For the text-containing cell, return its midpoint in (x, y) coordinate format. 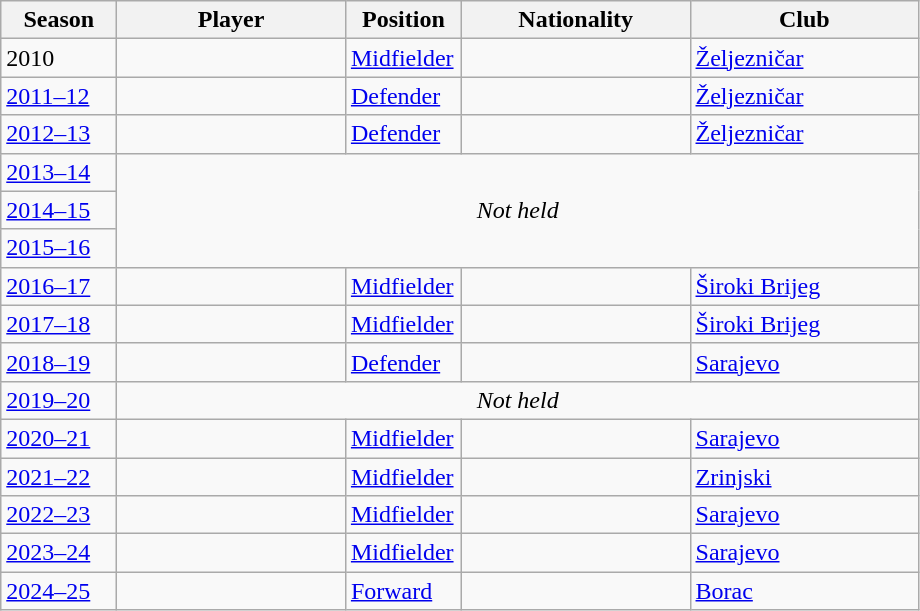
Borac (804, 591)
2015–16 (59, 248)
2016–17 (59, 286)
Club (804, 20)
Zrinjski (804, 477)
Forward (403, 591)
2020–21 (59, 438)
2014–15 (59, 210)
2024–25 (59, 591)
Player (232, 20)
2018–19 (59, 362)
2010 (59, 58)
2021–22 (59, 477)
2022–23 (59, 515)
Season (59, 20)
2019–20 (59, 400)
Nationality (576, 20)
2012–13 (59, 134)
2017–18 (59, 324)
2013–14 (59, 172)
2011–12 (59, 96)
Position (403, 20)
2023–24 (59, 553)
